Scan for the cell matching the given text and deliver its (X, Y) coordinate at center. 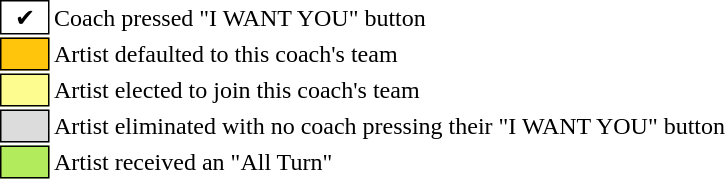
✔ (25, 17)
